Scan for the cell matching the given text and deliver its [x, y] coordinate at center. 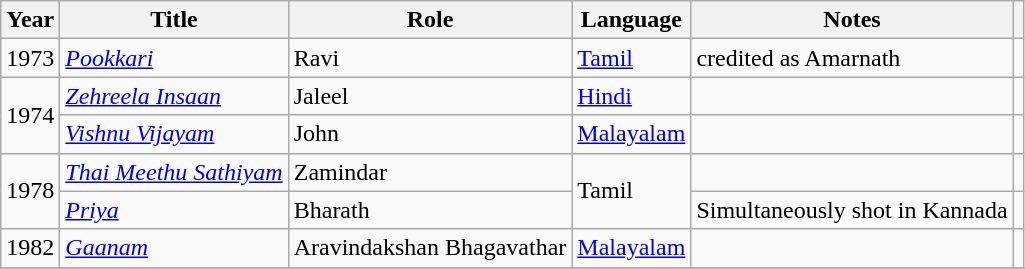
Priya [174, 210]
Pookkari [174, 58]
1978 [30, 191]
1974 [30, 115]
Notes [852, 20]
Gaanam [174, 248]
Zehreela Insaan [174, 96]
Vishnu Vijayam [174, 134]
Ravi [430, 58]
credited as Amarnath [852, 58]
1982 [30, 248]
Hindi [632, 96]
1973 [30, 58]
Year [30, 20]
Aravindakshan Bhagavathar [430, 248]
Simultaneously shot in Kannada [852, 210]
Thai Meethu Sathiyam [174, 172]
Language [632, 20]
John [430, 134]
Bharath [430, 210]
Title [174, 20]
Role [430, 20]
Zamindar [430, 172]
Jaleel [430, 96]
